Return [X, Y] of the center of cell containing provided text 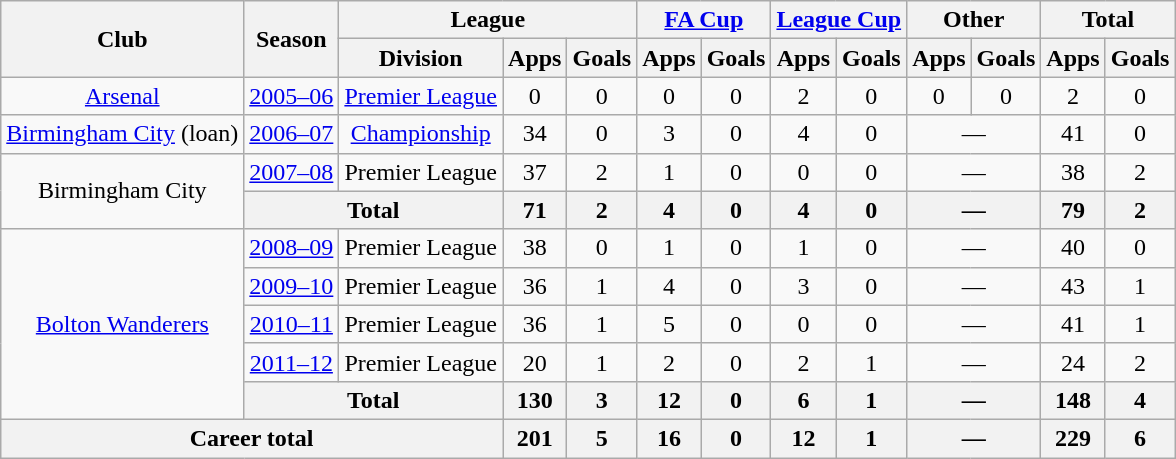
37 [535, 172]
Division [421, 58]
Other [974, 20]
FA Cup [704, 20]
Bolton Wanderers [122, 324]
2008–09 [292, 248]
2005–06 [292, 96]
2009–10 [292, 286]
229 [1073, 438]
Birmingham City [122, 191]
34 [535, 134]
Season [292, 39]
43 [1073, 286]
2010–11 [292, 324]
16 [669, 438]
24 [1073, 362]
League [488, 20]
2007–08 [292, 172]
Club [122, 39]
79 [1073, 210]
Career total [252, 438]
Birmingham City (loan) [122, 134]
Arsenal [122, 96]
20 [535, 362]
71 [535, 210]
Championship [421, 134]
League Cup [839, 20]
2011–12 [292, 362]
40 [1073, 248]
130 [535, 400]
148 [1073, 400]
2006–07 [292, 134]
201 [535, 438]
